Output the [X, Y] coordinate of the center of the cell containing the given text.  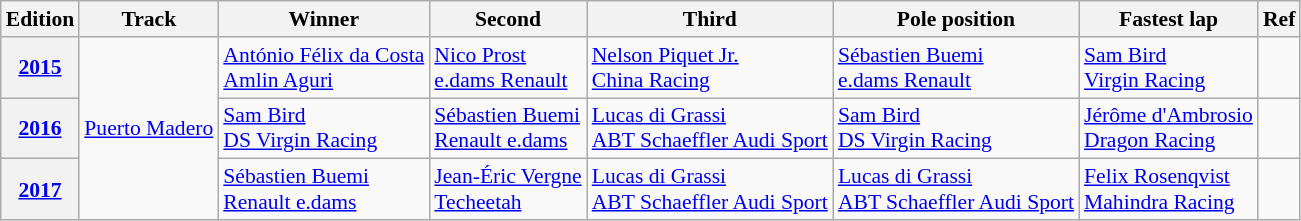
Jérôme d'AmbrosioDragon Racing [1168, 128]
Sébastien Buemie.dams Renault [956, 68]
Pole position [956, 19]
Puerto Madero [148, 128]
Jean-Éric VergneTecheetah [508, 190]
Second [508, 19]
Third [710, 19]
2016 [40, 128]
Ref [1279, 19]
2017 [40, 190]
Track [148, 19]
Fastest lap [1168, 19]
Sam BirdVirgin Racing [1168, 68]
António Félix da CostaAmlin Aguri [324, 68]
Nico Proste.dams Renault [508, 68]
Edition [40, 19]
Nelson Piquet Jr.China Racing [710, 68]
Felix RosenqvistMahindra Racing [1168, 190]
Winner [324, 19]
2015 [40, 68]
